Identify which cell holds the provided text, then report its [x, y] central coordinate. 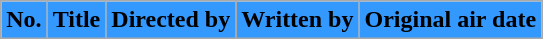
Written by [298, 20]
Title [76, 20]
Original air date [450, 20]
No. [24, 20]
Directed by [171, 20]
